Detect which cell encompasses the target text, then output its [x, y] center coordinate. 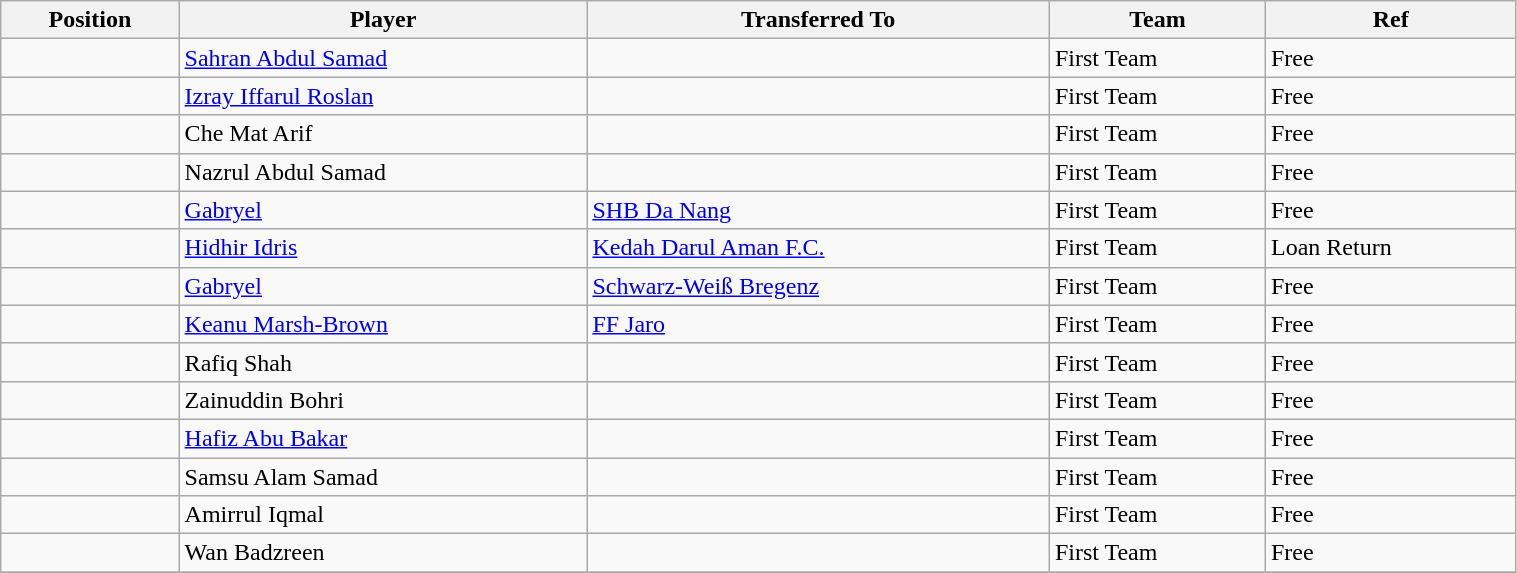
Samsu Alam Samad [383, 477]
Sahran Abdul Samad [383, 58]
Che Mat Arif [383, 134]
Wan Badzreen [383, 553]
Keanu Marsh-Brown [383, 324]
Nazrul Abdul Samad [383, 172]
Rafiq Shah [383, 362]
Team [1157, 20]
Hidhir Idris [383, 248]
Position [90, 20]
Ref [1390, 20]
Izray Iffarul Roslan [383, 96]
Schwarz-Weiß Bregenz [818, 286]
Loan Return [1390, 248]
Hafiz Abu Bakar [383, 438]
Kedah Darul Aman F.C. [818, 248]
Player [383, 20]
SHB Da Nang [818, 210]
Amirrul Iqmal [383, 515]
Zainuddin Bohri [383, 400]
Transferred To [818, 20]
FF Jaro [818, 324]
